Determine the (X, Y) coordinate at the center of the cell enclosing the given text.  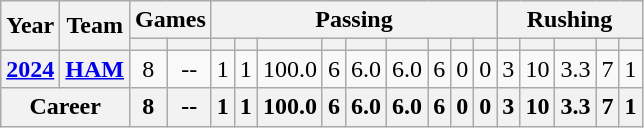
Year (30, 26)
HAM (95, 69)
Passing (354, 20)
2024 (30, 69)
Team (95, 26)
Games (171, 20)
Career (66, 107)
Rushing (570, 20)
